Scan for the cell matching the given text and deliver its [x, y] coordinate at center. 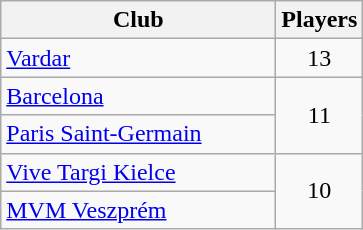
Vive Targi Kielce [138, 172]
Paris Saint-Germain [138, 134]
Club [138, 20]
MVM Veszprém [138, 210]
13 [320, 58]
11 [320, 115]
Players [320, 20]
Barcelona [138, 96]
10 [320, 191]
Vardar [138, 58]
